Detect which cell encompasses the target text, then output its (x, y) center coordinate. 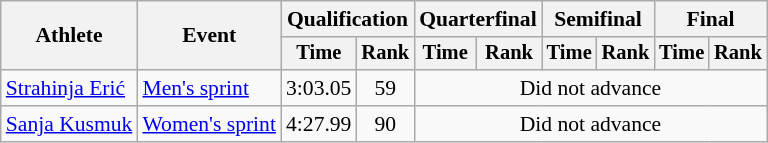
Athlete (70, 36)
Women's sprint (209, 124)
Qualification (348, 19)
90 (385, 124)
Event (209, 36)
4:27.99 (318, 124)
Quarterfinal (478, 19)
Sanja Kusmuk (70, 124)
59 (385, 88)
Final (710, 19)
Men's sprint (209, 88)
3:03.05 (318, 88)
Semifinal (598, 19)
Strahinja Erić (70, 88)
